Identify which cell holds the provided text, then report its [X, Y] central coordinate. 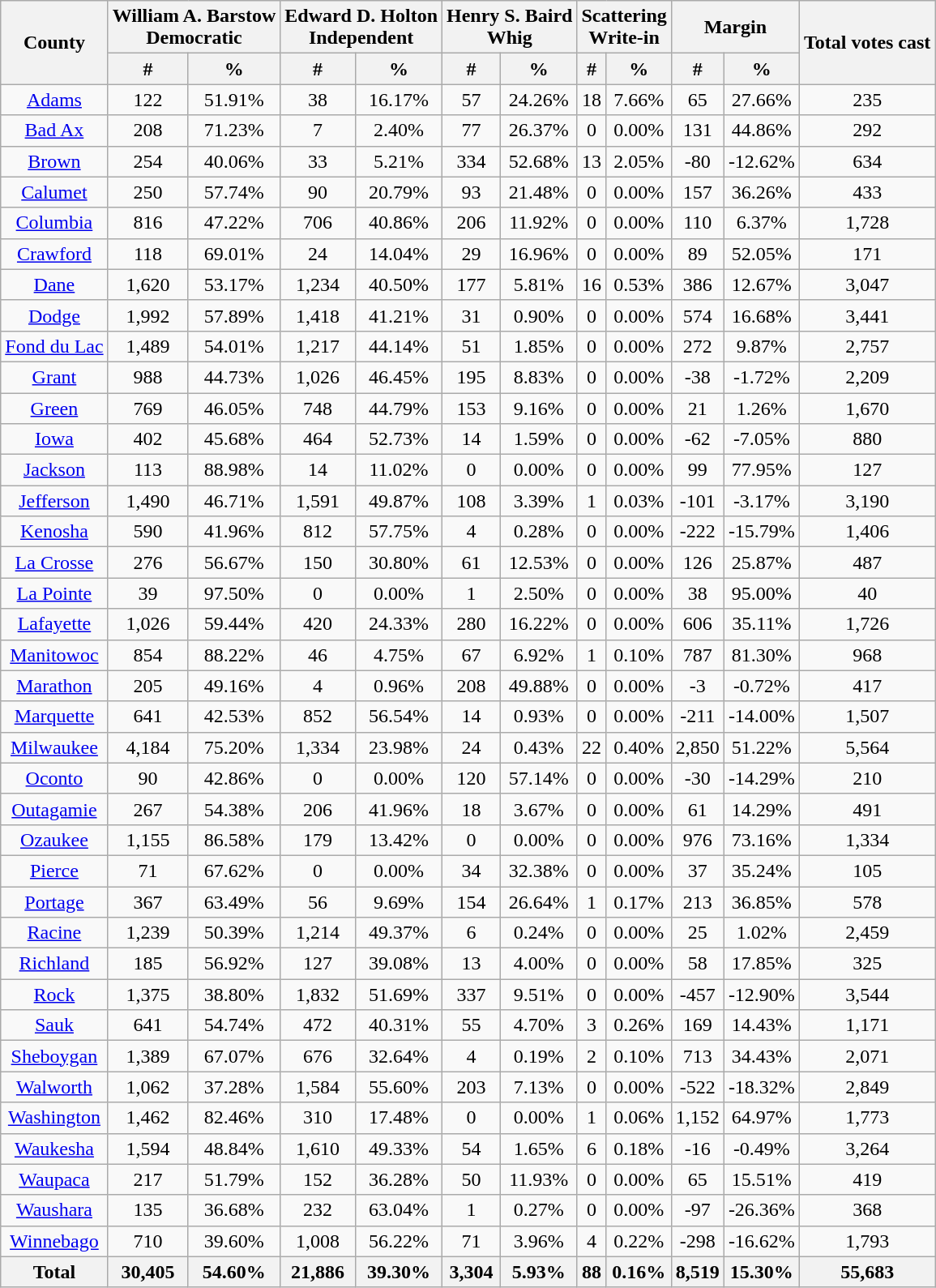
402 [147, 439]
3.39% [539, 501]
254 [147, 161]
Rock [54, 995]
Manitowoc [54, 655]
Columbia [54, 223]
39.08% [399, 964]
-3 [697, 686]
12.67% [762, 285]
26.37% [539, 131]
25.87% [762, 563]
51.79% [234, 1179]
-101 [697, 501]
5.81% [539, 285]
Green [54, 408]
7 [318, 131]
49.87% [399, 501]
22 [592, 747]
9.51% [539, 995]
4.70% [539, 1025]
81.30% [762, 655]
2,849 [867, 1087]
-1.72% [762, 377]
235 [867, 100]
0.06% [639, 1118]
0.24% [539, 933]
-12.62% [762, 161]
44.86% [762, 131]
45.68% [234, 439]
63.04% [399, 1210]
49.33% [399, 1149]
1.85% [539, 346]
210 [867, 778]
Waupaca [54, 1179]
2 [592, 1056]
49.16% [234, 686]
Margin [735, 28]
57.14% [539, 778]
5.21% [399, 161]
16.22% [539, 624]
23.98% [399, 747]
816 [147, 223]
-15.79% [762, 532]
0.90% [539, 315]
55,683 [867, 1272]
8.83% [539, 377]
Sheboygan [54, 1056]
1.59% [539, 439]
0.28% [539, 532]
41.21% [399, 315]
46.71% [234, 501]
21,886 [318, 1272]
4.00% [539, 964]
203 [472, 1087]
Winnebago [54, 1241]
8,519 [697, 1272]
54 [472, 1149]
154 [472, 902]
5,564 [867, 747]
49.88% [539, 686]
1,489 [147, 346]
40.50% [399, 285]
54.60% [234, 1272]
1,507 [867, 717]
120 [472, 778]
34.43% [762, 1056]
-14.00% [762, 717]
35.11% [762, 624]
325 [867, 964]
337 [472, 995]
Washington [54, 1118]
55 [472, 1025]
Crawford [54, 254]
880 [867, 439]
51 [472, 346]
Calumet [54, 192]
1,992 [147, 315]
44.14% [399, 346]
47.22% [234, 223]
1,728 [867, 223]
52.05% [762, 254]
44.73% [234, 377]
1.26% [762, 408]
46.45% [399, 377]
-80 [697, 161]
292 [867, 131]
1.02% [762, 933]
16.17% [399, 100]
51.91% [234, 100]
574 [697, 315]
50 [472, 1179]
-16.62% [762, 1241]
William A. BarstowDemocratic [194, 28]
368 [867, 1210]
854 [147, 655]
1,152 [697, 1118]
0.40% [639, 747]
3,544 [867, 995]
2,071 [867, 1056]
95.00% [762, 593]
367 [147, 902]
-457 [697, 995]
1,008 [318, 1241]
Walworth [54, 1087]
-0.72% [762, 686]
-12.90% [762, 995]
1,670 [867, 408]
71.23% [234, 131]
14.29% [762, 809]
Oconto [54, 778]
La Pointe [54, 593]
769 [147, 408]
11.02% [399, 470]
54.74% [234, 1025]
Total [54, 1272]
787 [697, 655]
26.64% [539, 902]
9.87% [762, 346]
-16 [697, 1149]
48.84% [234, 1149]
53.17% [234, 285]
748 [318, 408]
1,726 [867, 624]
40.06% [234, 161]
0.43% [539, 747]
1.65% [539, 1149]
21.48% [539, 192]
Dane [54, 285]
433 [867, 192]
36.28% [399, 1179]
676 [318, 1056]
2,850 [697, 747]
153 [472, 408]
Waukesha [54, 1149]
36.68% [234, 1210]
56.54% [399, 717]
39 [147, 593]
30.80% [399, 563]
Ozaukee [54, 840]
976 [697, 840]
0.03% [639, 501]
46 [318, 655]
968 [867, 655]
9.16% [539, 408]
487 [867, 563]
710 [147, 1241]
88 [592, 1272]
2.05% [639, 161]
3,047 [867, 285]
32.64% [399, 1056]
169 [697, 1025]
-522 [697, 1087]
5.93% [539, 1272]
52.68% [539, 161]
-18.32% [762, 1087]
2.40% [399, 131]
177 [472, 285]
-38 [697, 377]
24.33% [399, 624]
Edward D. HoltonIndependent [361, 28]
280 [472, 624]
386 [697, 285]
13.42% [399, 840]
58 [697, 964]
15.51% [762, 1179]
38.80% [234, 995]
Jackson [54, 470]
17.48% [399, 1118]
272 [697, 346]
-298 [697, 1241]
51.69% [399, 995]
4,184 [147, 747]
185 [147, 964]
20.79% [399, 192]
3,190 [867, 501]
12.53% [539, 563]
Fond du Lac [54, 346]
1,375 [147, 995]
35.24% [762, 871]
56 [318, 902]
Adams [54, 100]
1,217 [318, 346]
40.31% [399, 1025]
16.96% [539, 254]
634 [867, 161]
6.37% [762, 223]
30,405 [147, 1272]
Total votes cast [867, 42]
110 [697, 223]
42.86% [234, 778]
55.60% [399, 1087]
Marquette [54, 717]
31 [472, 315]
1,832 [318, 995]
ScatteringWrite-in [624, 28]
56.67% [234, 563]
56.22% [399, 1241]
59.44% [234, 624]
276 [147, 563]
39.60% [234, 1241]
578 [867, 902]
0.16% [639, 1272]
122 [147, 100]
1,406 [867, 532]
590 [147, 532]
Outagamie [54, 809]
69.01% [234, 254]
11.93% [539, 1179]
472 [318, 1025]
1,610 [318, 1149]
7.66% [639, 100]
Kenosha [54, 532]
1,214 [318, 933]
0.53% [639, 285]
0.19% [539, 1056]
Waushara [54, 1210]
113 [147, 470]
21 [697, 408]
Marathon [54, 686]
-97 [697, 1210]
37.28% [234, 1087]
44.79% [399, 408]
3.67% [539, 809]
179 [318, 840]
1,620 [147, 285]
108 [472, 501]
195 [472, 377]
3.96% [539, 1241]
27.66% [762, 100]
205 [147, 686]
1,239 [147, 933]
Sauk [54, 1025]
Portage [54, 902]
54.38% [234, 809]
417 [867, 686]
2,459 [867, 933]
63.49% [234, 902]
2,757 [867, 346]
419 [867, 1179]
105 [867, 871]
157 [697, 192]
0.93% [539, 717]
Bad Ax [54, 131]
135 [147, 1210]
Richland [54, 964]
1,418 [318, 315]
-14.29% [762, 778]
Lafayette [54, 624]
36.85% [762, 902]
812 [318, 532]
51.22% [762, 747]
Brown [54, 161]
706 [318, 223]
-26.36% [762, 1210]
24.26% [539, 100]
152 [318, 1179]
1,594 [147, 1149]
213 [697, 902]
40 [867, 593]
Racine [54, 933]
64.97% [762, 1118]
1,171 [867, 1025]
67 [472, 655]
126 [697, 563]
Iowa [54, 439]
3,264 [867, 1149]
77 [472, 131]
15.30% [762, 1272]
1,584 [318, 1087]
0.26% [639, 1025]
25 [697, 933]
49.37% [399, 933]
9.69% [399, 902]
57.75% [399, 532]
606 [697, 624]
0.96% [399, 686]
7.13% [539, 1087]
57 [472, 100]
82.46% [234, 1118]
La Crosse [54, 563]
39.30% [399, 1272]
75.20% [234, 747]
67.62% [234, 871]
40.86% [399, 223]
334 [472, 161]
97.50% [234, 593]
3,441 [867, 315]
2.50% [539, 593]
93 [472, 192]
4.75% [399, 655]
232 [318, 1210]
11.92% [539, 223]
17.85% [762, 964]
1,155 [147, 840]
34 [472, 871]
1,389 [147, 1056]
1,234 [318, 285]
Pierce [54, 871]
-3.17% [762, 501]
Grant [54, 377]
16.68% [762, 315]
217 [147, 1179]
3,304 [472, 1272]
1,462 [147, 1118]
-222 [697, 532]
29 [472, 254]
118 [147, 254]
-62 [697, 439]
Milwaukee [54, 747]
89 [697, 254]
14.04% [399, 254]
0.17% [639, 902]
42.53% [234, 717]
Dodge [54, 315]
32.38% [539, 871]
52.73% [399, 439]
0.18% [639, 1149]
Henry S. BairdWhig [510, 28]
County [54, 42]
54.01% [234, 346]
1,062 [147, 1087]
Jefferson [54, 501]
50.39% [234, 933]
988 [147, 377]
150 [318, 563]
713 [697, 1056]
171 [867, 254]
36.26% [762, 192]
420 [318, 624]
0.27% [539, 1210]
73.16% [762, 840]
3 [592, 1025]
1,591 [318, 501]
-30 [697, 778]
852 [318, 717]
16 [592, 285]
1,490 [147, 501]
250 [147, 192]
33 [318, 161]
37 [697, 871]
67.07% [234, 1056]
1,793 [867, 1241]
2,209 [867, 377]
-7.05% [762, 439]
1,773 [867, 1118]
99 [697, 470]
491 [867, 809]
267 [147, 809]
86.58% [234, 840]
57.74% [234, 192]
57.89% [234, 315]
14.43% [762, 1025]
-0.49% [762, 1149]
-211 [697, 717]
88.22% [234, 655]
88.98% [234, 470]
56.92% [234, 964]
464 [318, 439]
0.22% [639, 1241]
77.95% [762, 470]
310 [318, 1118]
6.92% [539, 655]
46.05% [234, 408]
131 [697, 131]
